Find where the given text appears and provide that cell's center as (x, y) coordinate. 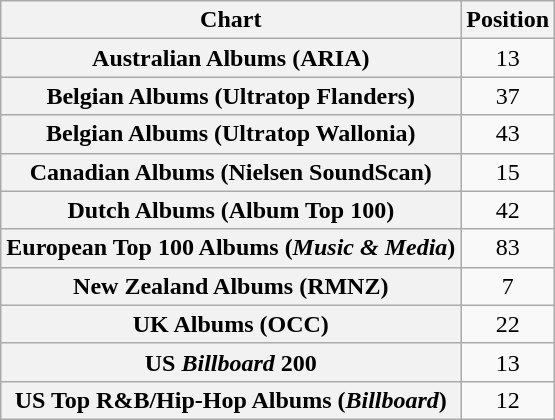
Position (508, 20)
Australian Albums (ARIA) (231, 58)
15 (508, 172)
83 (508, 248)
US Top R&B/Hip-Hop Albums (Billboard) (231, 400)
Belgian Albums (Ultratop Flanders) (231, 96)
22 (508, 324)
43 (508, 134)
New Zealand Albums (RMNZ) (231, 286)
12 (508, 400)
37 (508, 96)
Dutch Albums (Album Top 100) (231, 210)
42 (508, 210)
7 (508, 286)
Chart (231, 20)
UK Albums (OCC) (231, 324)
Canadian Albums (Nielsen SoundScan) (231, 172)
European Top 100 Albums (Music & Media) (231, 248)
US Billboard 200 (231, 362)
Belgian Albums (Ultratop Wallonia) (231, 134)
